Find where the given text appears and provide that cell's center as (X, Y) coordinate. 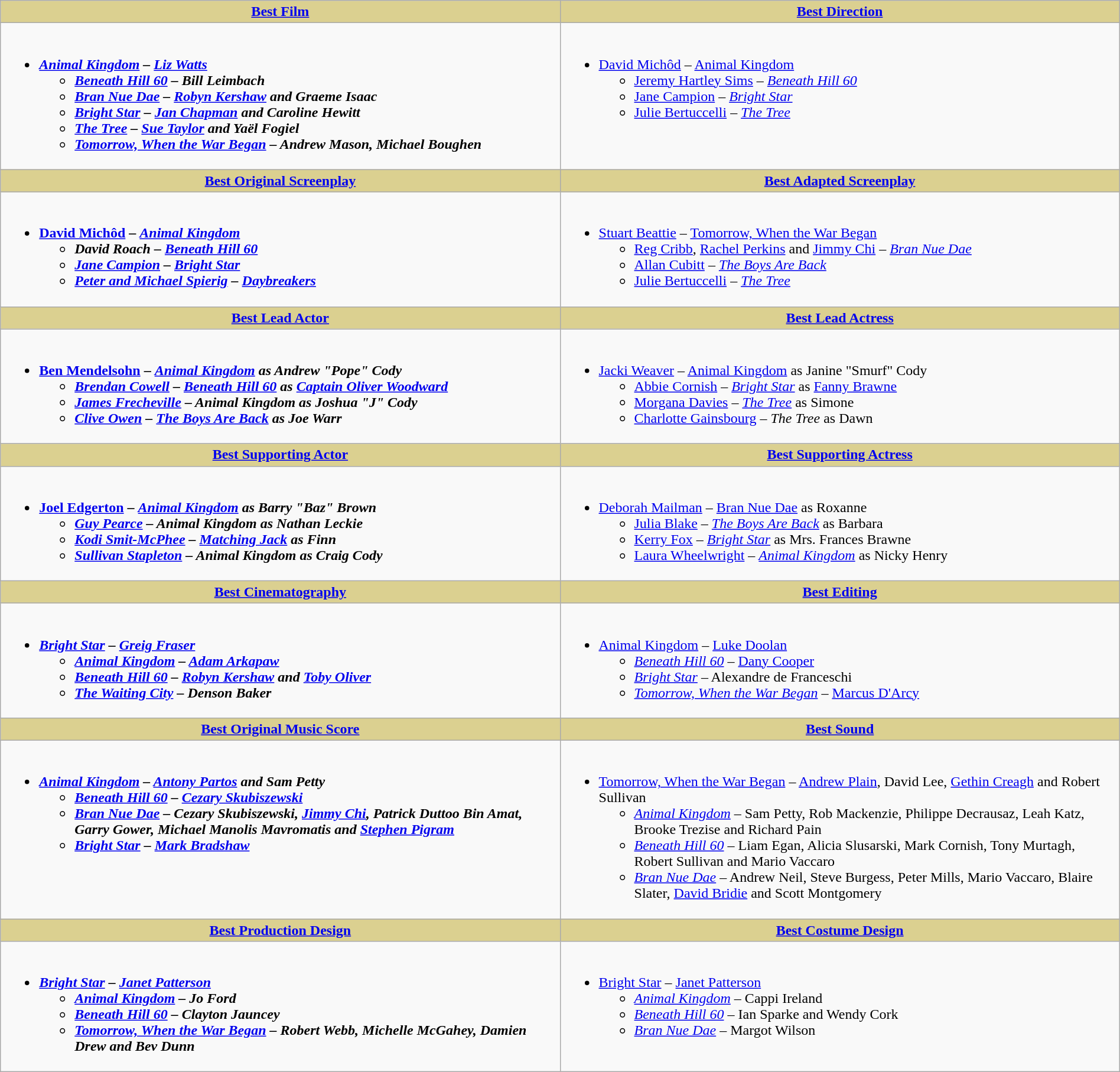
Bright Star – Janet PattersonAnimal Kingdom – Cappi IrelandBeneath Hill 60 – Ian Sparke and Wendy CorkBran Nue Dae – Margot Wilson (840, 1006)
Best Original Screenplay (280, 181)
David Michôd – Animal KingdomDavid Roach – Beneath Hill 60Jane Campion – Bright StarPeter and Michael Spierig – Daybreakers (280, 249)
Best Cinematography (280, 592)
Animal Kingdom – Luke DoolanBeneath Hill 60 – Dany CooperBright Star – Alexandre de FranceschiTomorrow, When the War Began – Marcus D'Arcy (840, 660)
Best Adapted Screenplay (840, 181)
Best Editing (840, 592)
Best Film (280, 12)
Best Supporting Actor (280, 455)
David Michôd – Animal KingdomJeremy Hartley Sims – Beneath Hill 60Jane Campion – Bright StarJulie Bertuccelli – The Tree (840, 96)
Best Supporting Actress (840, 455)
Best Direction (840, 12)
Best Sound (840, 729)
Best Original Music Score (280, 729)
Best Lead Actor (280, 318)
Bright Star – Greig FraserAnimal Kingdom – Adam ArkapawBeneath Hill 60 – Robyn Kershaw and Toby OliverThe Waiting City – Denson Baker (280, 660)
Best Costume Design (840, 930)
Best Production Design (280, 930)
Best Lead Actress (840, 318)
